Return the [x, y] coordinate for the center point of the cell that contains the specified text.  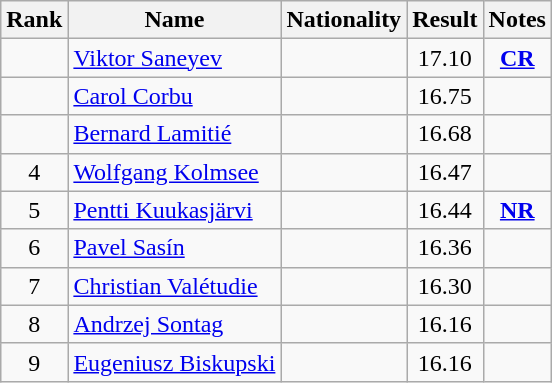
Name [174, 20]
Eugeniusz Biskupski [174, 362]
Pentti Kuukasjärvi [174, 210]
8 [34, 324]
Rank [34, 20]
Viktor Saneyev [174, 58]
4 [34, 172]
Andrzej Sontag [174, 324]
17.10 [445, 58]
Nationality [344, 20]
NR [517, 210]
16.47 [445, 172]
16.30 [445, 286]
Christian Valétudie [174, 286]
6 [34, 248]
Bernard Lamitié [174, 134]
Wolfgang Kolmsee [174, 172]
16.36 [445, 248]
CR [517, 58]
5 [34, 210]
Carol Corbu [174, 96]
16.75 [445, 96]
16.68 [445, 134]
Result [445, 20]
7 [34, 286]
16.44 [445, 210]
Pavel Sasín [174, 248]
9 [34, 362]
Notes [517, 20]
